Determine the (x, y) coordinate at the center of the cell enclosing the given text.  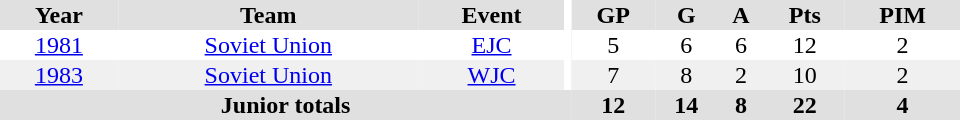
10 (804, 75)
G (686, 15)
Team (268, 15)
1981 (59, 45)
7 (613, 75)
GP (613, 15)
Junior totals (286, 105)
5 (613, 45)
A (740, 15)
WJC (492, 75)
EJC (492, 45)
Year (59, 15)
Event (492, 15)
1983 (59, 75)
PIM (902, 15)
14 (686, 105)
4 (902, 105)
22 (804, 105)
Pts (804, 15)
